Pinpoint the cell where the given text exists, returning its [x, y] midpoint coordinate. 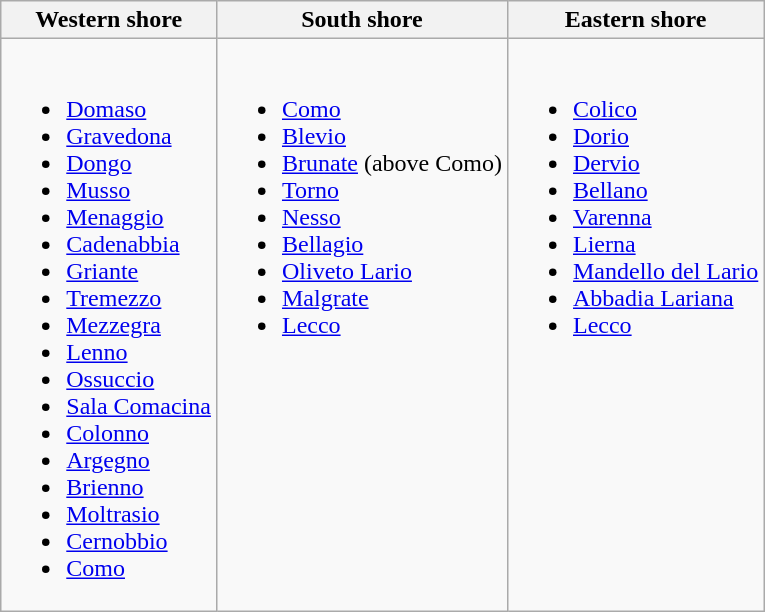
Eastern shore [635, 20]
ComoBlevioBrunate (above Como)TornoNessoBellagioOliveto LarioMalgrateLecco [362, 325]
ColicoDorioDervioBellanoVarennaLiernaMandello del LarioAbbadia LarianaLecco [635, 325]
DomasoGravedonaDongoMussoMenaggioCadenabbiaGrianteTremezzoMezzegraLennoOssuccioSala ComacinaColonnoArgegnoBriennoMoltrasioCernobbioComo [109, 325]
Western shore [109, 20]
South shore [362, 20]
